Determine the [x, y] coordinate at the center of the cell enclosing the given text.  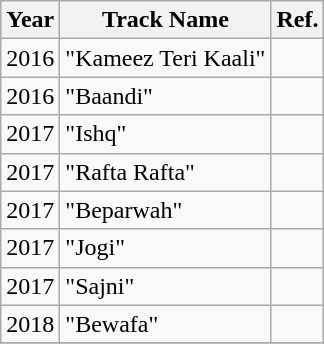
"Ishq" [166, 134]
"Beparwah" [166, 210]
2018 [30, 324]
Ref. [298, 20]
"Bewafa" [166, 324]
"Baandi" [166, 96]
Year [30, 20]
"Rafta Rafta" [166, 172]
"Jogi" [166, 248]
Track Name [166, 20]
"Sajni" [166, 286]
"Kameez Teri Kaali" [166, 58]
